From the cell containing the given text, extract its center point as [X, Y] coordinate. 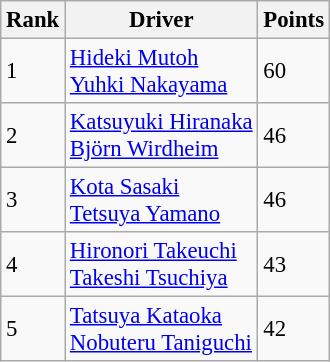
Driver [162, 20]
Tatsuya Kataoka Nobuteru Taniguchi [162, 330]
60 [294, 72]
Hironori Takeuchi Takeshi Tsuchiya [162, 264]
1 [33, 72]
3 [33, 200]
Katsuyuki Hiranaka Björn Wirdheim [162, 136]
Rank [33, 20]
42 [294, 330]
Kota Sasaki Tetsuya Yamano [162, 200]
5 [33, 330]
Points [294, 20]
43 [294, 264]
4 [33, 264]
2 [33, 136]
Hideki Mutoh Yuhki Nakayama [162, 72]
